Locate the cell with the specified text and output its (X, Y) center coordinate. 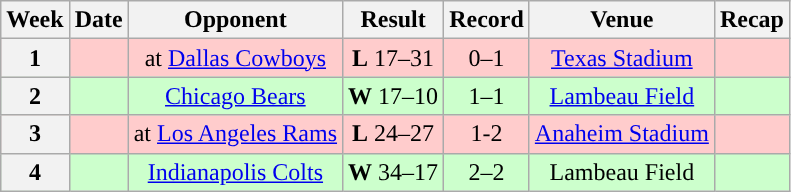
0–1 (487, 58)
Anaheim Stadium (622, 134)
Texas Stadium (622, 58)
Week (35, 20)
2 (35, 96)
L 24–27 (394, 134)
L 17–31 (394, 58)
1 (35, 58)
3 (35, 134)
Result (394, 20)
Recap (752, 20)
W 34–17 (394, 172)
Indianapolis Colts (235, 172)
Venue (622, 20)
at Los Angeles Rams (235, 134)
Chicago Bears (235, 96)
Date (98, 20)
4 (35, 172)
Record (487, 20)
2–2 (487, 172)
Opponent (235, 20)
1-2 (487, 134)
1–1 (487, 96)
W 17–10 (394, 96)
at Dallas Cowboys (235, 58)
